For the text-containing cell, return its midpoint in (x, y) coordinate format. 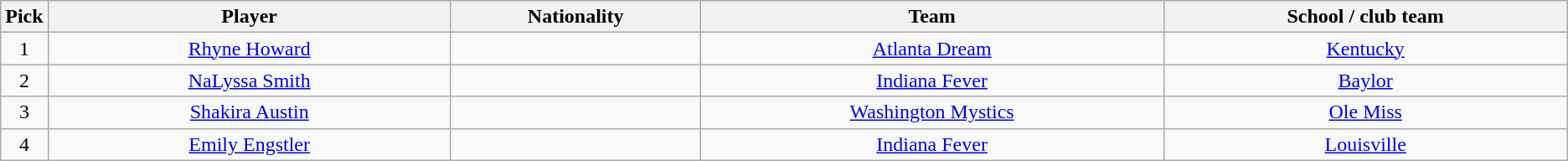
School / club team (1365, 17)
Atlanta Dream (931, 49)
Player (250, 17)
Pick (24, 17)
Washington Mystics (931, 112)
Rhyne Howard (250, 49)
Kentucky (1365, 49)
4 (24, 144)
Team (931, 17)
3 (24, 112)
Emily Engstler (250, 144)
2 (24, 80)
Louisville (1365, 144)
Ole Miss (1365, 112)
Shakira Austin (250, 112)
NaLyssa Smith (250, 80)
Nationality (575, 17)
Baylor (1365, 80)
1 (24, 49)
